Determine the [X, Y] coordinate at the center of the cell enclosing the given text.  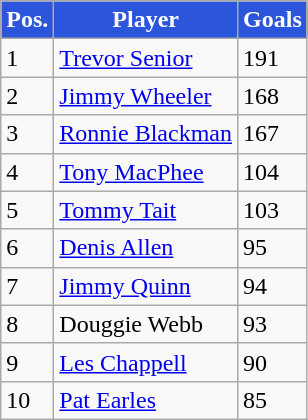
Ronnie Blackman [146, 134]
94 [273, 286]
9 [28, 362]
Pat Earles [146, 400]
Jimmy Wheeler [146, 96]
8 [28, 324]
2 [28, 96]
191 [273, 58]
6 [28, 248]
4 [28, 172]
104 [273, 172]
Pos. [28, 20]
168 [273, 96]
90 [273, 362]
Tommy Tait [146, 210]
1 [28, 58]
167 [273, 134]
93 [273, 324]
Goals [273, 20]
95 [273, 248]
10 [28, 400]
Denis Allen [146, 248]
Trevor Senior [146, 58]
Jimmy Quinn [146, 286]
5 [28, 210]
Douggie Webb [146, 324]
7 [28, 286]
85 [273, 400]
Player [146, 20]
3 [28, 134]
Tony MacPhee [146, 172]
103 [273, 210]
Les Chappell [146, 362]
